Output the [X, Y] coordinate of the center of the cell containing the given text.  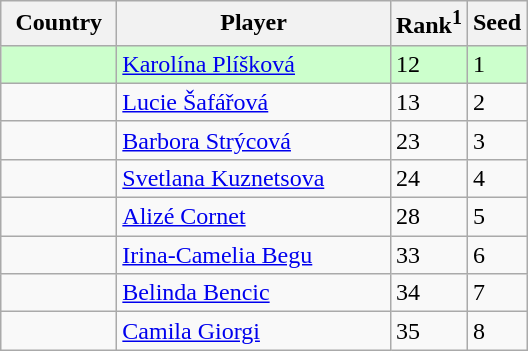
Belinda Bencic [254, 293]
12 [428, 64]
Country [59, 24]
1 [496, 64]
Svetlana Kuznetsova [254, 178]
Barbora Strýcová [254, 140]
13 [428, 102]
33 [428, 255]
Camila Giorgi [254, 331]
Player [254, 24]
Lucie Šafářová [254, 102]
35 [428, 331]
24 [428, 178]
Alizé Cornet [254, 217]
34 [428, 293]
6 [496, 255]
Seed [496, 24]
4 [496, 178]
Karolína Plíšková [254, 64]
5 [496, 217]
2 [496, 102]
23 [428, 140]
Rank1 [428, 24]
8 [496, 331]
Irina-Camelia Begu [254, 255]
7 [496, 293]
3 [496, 140]
28 [428, 217]
